For the text-containing cell, return its midpoint in [x, y] coordinate format. 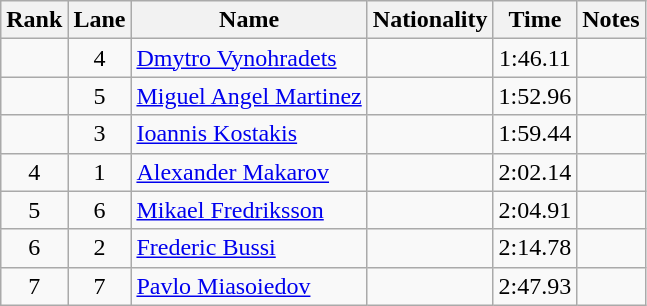
Lane [100, 20]
Ioannis Kostakis [249, 134]
2:14.78 [535, 248]
Dmytro Vynohradets [249, 58]
1:59.44 [535, 134]
Alexander Makarov [249, 172]
Name [249, 20]
Miguel Angel Martinez [249, 96]
1:46.11 [535, 58]
2:04.91 [535, 210]
2:02.14 [535, 172]
2:47.93 [535, 286]
Nationality [430, 20]
Time [535, 20]
Pavlo Miasoiedov [249, 286]
2 [100, 248]
Notes [611, 20]
Frederic Bussi [249, 248]
Rank [34, 20]
1:52.96 [535, 96]
3 [100, 134]
1 [100, 172]
Mikael Fredriksson [249, 210]
